Extract the [x, y] coordinate from the center of the cell holding the provided text.  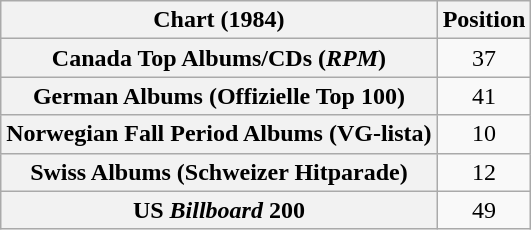
Norwegian Fall Period Albums (VG-lista) [219, 134]
41 [484, 96]
Chart (1984) [219, 20]
10 [484, 134]
Canada Top Albums/CDs (RPM) [219, 58]
37 [484, 58]
US Billboard 200 [219, 210]
Swiss Albums (Schweizer Hitparade) [219, 172]
Position [484, 20]
German Albums (Offizielle Top 100) [219, 96]
12 [484, 172]
49 [484, 210]
